Capture the cell that displays the provided text and extract its [X, Y] central coordinate. 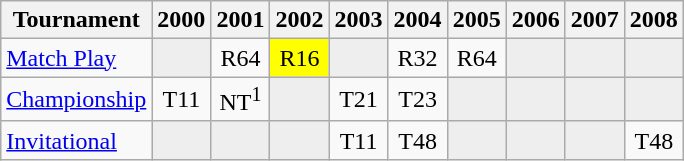
2003 [358, 20]
2008 [654, 20]
Championship [76, 100]
Match Play [76, 58]
R32 [418, 58]
2004 [418, 20]
R16 [300, 58]
Invitational [76, 140]
2006 [536, 20]
2000 [182, 20]
2007 [594, 20]
NT1 [240, 100]
2002 [300, 20]
2005 [476, 20]
Tournament [76, 20]
T23 [418, 100]
2001 [240, 20]
T21 [358, 100]
